Search for the cell housing the specified text and yield its [X, Y] center coordinate. 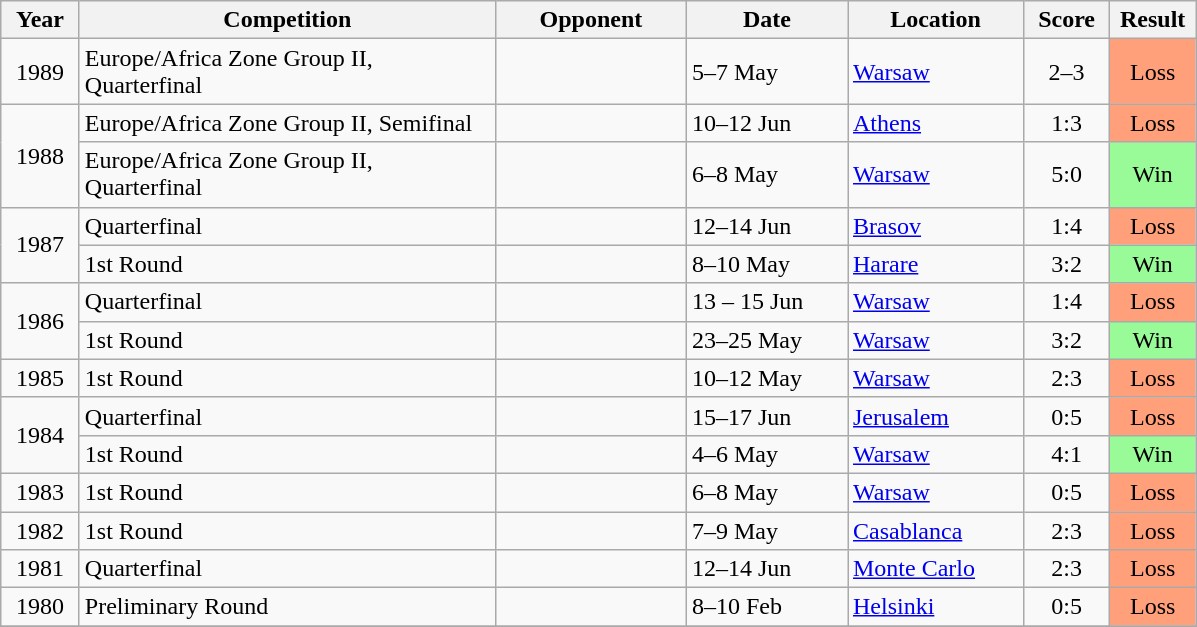
5–7 May [766, 72]
Athens [936, 123]
8–10 May [766, 264]
5:0 [1067, 174]
15–17 Jun [766, 416]
1987 [40, 245]
Date [766, 20]
13 – 15 Jun [766, 302]
Monte Carlo [936, 569]
1984 [40, 435]
2–3 [1067, 72]
1985 [40, 378]
4–6 May [766, 454]
10–12 May [766, 378]
1980 [40, 607]
Europe/Africa Zone Group II, Semifinal [287, 123]
4:1 [1067, 454]
Score [1067, 20]
Opponent [590, 20]
1989 [40, 72]
1:3 [1067, 123]
8–10 Feb [766, 607]
Harare [936, 264]
Jerusalem [936, 416]
Location [936, 20]
23–25 May [766, 340]
7–9 May [766, 531]
1986 [40, 321]
Casablanca [936, 531]
Competition [287, 20]
Year [40, 20]
Helsinki [936, 607]
1981 [40, 569]
1988 [40, 156]
Result [1153, 20]
Brasov [936, 226]
Preliminary Round [287, 607]
1982 [40, 531]
1983 [40, 492]
10–12 Jun [766, 123]
